Search for the cell housing the specified text and yield its [x, y] center coordinate. 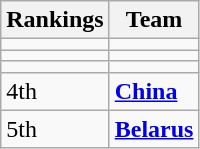
5th [55, 129]
Belarus [154, 129]
Rankings [55, 20]
Team [154, 20]
4th [55, 91]
China [154, 91]
